Identify which cell holds the provided text, then report its (x, y) central coordinate. 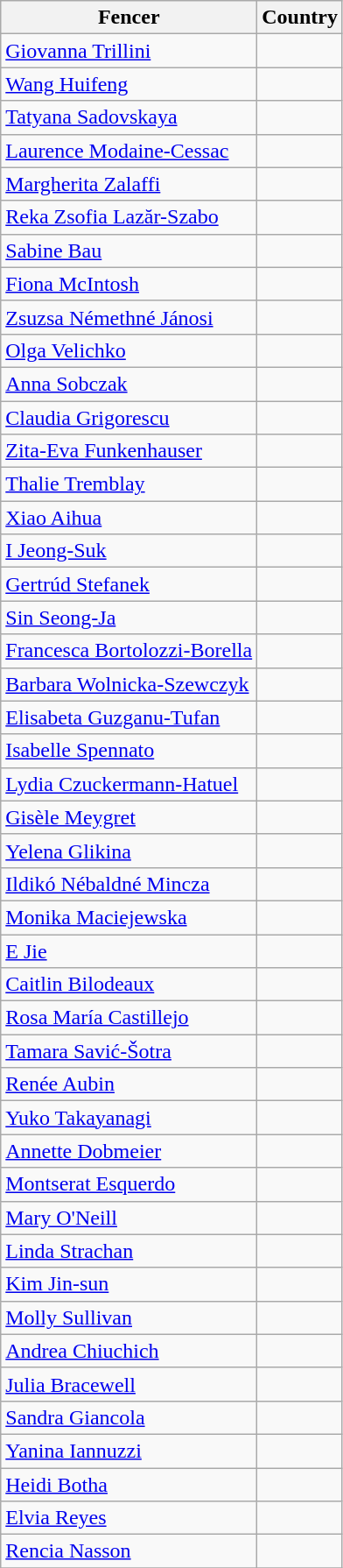
Kim Jin-sun (129, 1284)
Sandra Giancola (129, 1417)
Lydia Czuckermann-Hatuel (129, 784)
Tamara Savić-Šotra (129, 1051)
Annette Dobmeier (129, 1151)
Xiao Aihua (129, 518)
Montserat Esquerdo (129, 1184)
Wang Huifeng (129, 84)
Zsuzsa Némethné Jánosi (129, 317)
Claudia Grigorescu (129, 418)
Barbara Wolnicka-Szewczyk (129, 684)
Yelena Glikina (129, 851)
Molly Sullivan (129, 1317)
Thalie Tremblay (129, 484)
Isabelle Spennato (129, 751)
Mary O'Neill (129, 1218)
Fiona McIntosh (129, 284)
Elisabeta Guzganu-Tufan (129, 717)
Laurence Modaine-Cessac (129, 151)
I Jeong-Suk (129, 551)
Country (300, 18)
Monika Maciejewska (129, 917)
Rosa María Castillejo (129, 1018)
Renée Aubin (129, 1084)
Giovanna Trillini (129, 51)
Sin Seong-Ja (129, 618)
Fencer (129, 18)
Andrea Chiuchich (129, 1351)
Gisèle Meygret (129, 817)
Rencia Nasson (129, 1551)
Linda Strachan (129, 1251)
Ildikó Nébaldné Mincza (129, 884)
Anna Sobczak (129, 384)
Margherita Zalaffi (129, 184)
Yuko Takayanagi (129, 1118)
Heidi Botha (129, 1485)
Caitlin Bilodeaux (129, 985)
Zita-Eva Funkenhauser (129, 451)
Sabine Bau (129, 251)
Elvia Reyes (129, 1518)
Yanina Iannuzzi (129, 1451)
Julia Bracewell (129, 1384)
Francesca Bortolozzi-Borella (129, 651)
Reka Zsofia Lazăr-Szabo (129, 217)
Gertrúd Stefanek (129, 584)
Olga Velichko (129, 350)
E Jie (129, 950)
Tatyana Sadovskaya (129, 117)
